Locate the cell with the specified text and output its [x, y] center coordinate. 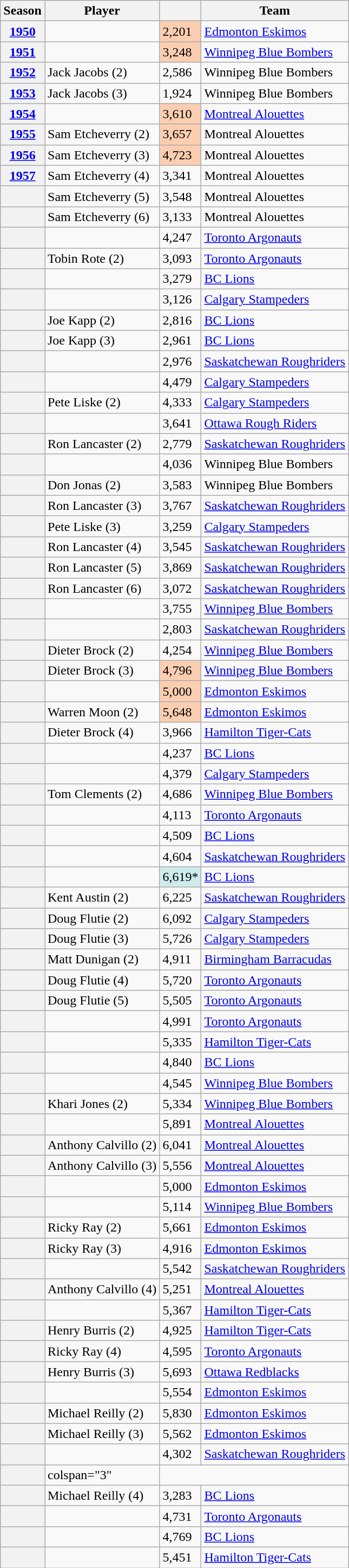
5,505 [181, 1001]
4,379 [181, 774]
2,803 [181, 630]
3,657 [181, 134]
1952 [23, 73]
Ricky Ray (3) [102, 1248]
4,731 [181, 1516]
5,830 [181, 1413]
5,562 [181, 1434]
4,237 [181, 753]
Sam Etcheverry (3) [102, 155]
Don Jonas (2) [102, 485]
Team [275, 11]
Tobin Rote (2) [102, 258]
Doug Flutie (4) [102, 980]
4,545 [181, 1083]
1953 [23, 93]
4,254 [181, 650]
Warren Moon (2) [102, 712]
3,072 [181, 588]
Matt Dunigan (2) [102, 960]
5,891 [181, 1124]
3,548 [181, 196]
6,092 [181, 918]
3,610 [181, 114]
Joe Kapp (2) [102, 320]
Ron Lancaster (4) [102, 547]
4,302 [181, 1454]
4,479 [181, 382]
Tom Clements (2) [102, 794]
4,509 [181, 835]
1957 [23, 176]
5,661 [181, 1227]
2,816 [181, 320]
1,924 [181, 93]
Anthony Calvillo (2) [102, 1145]
3,341 [181, 176]
Sam Etcheverry (5) [102, 196]
5,251 [181, 1290]
4,925 [181, 1331]
Ron Lancaster (2) [102, 444]
Joe Kapp (3) [102, 341]
4,036 [181, 464]
3,248 [181, 52]
4,604 [181, 856]
Ricky Ray (2) [102, 1227]
5,556 [181, 1165]
Anthony Calvillo (4) [102, 1290]
3,126 [181, 300]
3,093 [181, 258]
Ron Lancaster (6) [102, 588]
Michael Reilly (3) [102, 1434]
2,976 [181, 361]
5,451 [181, 1557]
2,586 [181, 73]
5,693 [181, 1372]
Michael Reilly (2) [102, 1413]
Birmingham Barracudas [275, 960]
Sam Etcheverry (2) [102, 134]
3,259 [181, 526]
Pete Liske (3) [102, 526]
4,911 [181, 960]
1950 [23, 31]
3,283 [181, 1495]
Sam Etcheverry (4) [102, 176]
Jack Jacobs (2) [102, 73]
Player [102, 11]
Jack Jacobs (3) [102, 93]
6,041 [181, 1145]
Anthony Calvillo (3) [102, 1165]
Dieter Brock (3) [102, 671]
1951 [23, 52]
2,779 [181, 444]
Ron Lancaster (5) [102, 567]
4,769 [181, 1537]
Kent Austin (2) [102, 897]
3,545 [181, 547]
2,201 [181, 31]
Henry Burris (3) [102, 1372]
4,723 [181, 155]
5,367 [181, 1310]
4,796 [181, 671]
3,869 [181, 567]
3,133 [181, 217]
4,333 [181, 403]
4,113 [181, 815]
5,114 [181, 1207]
Ricky Ray (4) [102, 1351]
4,840 [181, 1062]
Ottawa Redblacks [275, 1372]
Doug Flutie (3) [102, 939]
3,767 [181, 506]
Sam Etcheverry (6) [102, 217]
5,720 [181, 980]
3,641 [181, 423]
6,225 [181, 897]
Henry Burris (2) [102, 1331]
4,595 [181, 1351]
Season [23, 11]
3,755 [181, 609]
1956 [23, 155]
Doug Flutie (5) [102, 1001]
Michael Reilly (4) [102, 1495]
3,279 [181, 279]
5,334 [181, 1104]
Ron Lancaster (3) [102, 506]
Khari Jones (2) [102, 1104]
5,335 [181, 1042]
4,916 [181, 1248]
3,583 [181, 485]
Ottawa Rough Riders [275, 423]
Dieter Brock (2) [102, 650]
Pete Liske (2) [102, 403]
5,554 [181, 1392]
3,966 [181, 733]
4,686 [181, 794]
5,542 [181, 1269]
Doug Flutie (2) [102, 918]
4,247 [181, 237]
Dieter Brock (4) [102, 733]
6,619* [181, 877]
5,726 [181, 939]
5,648 [181, 712]
colspan="3" [102, 1475]
2,961 [181, 341]
1954 [23, 114]
1955 [23, 134]
4,991 [181, 1021]
